For the text-containing cell, return its midpoint in [x, y] coordinate format. 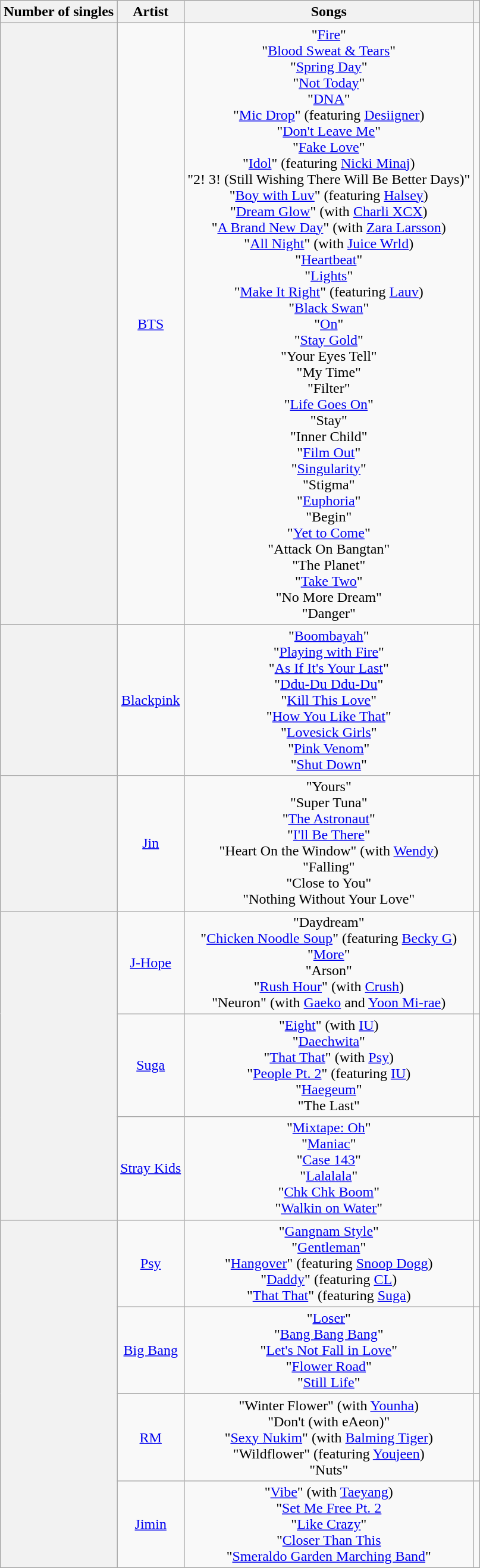
"Boombayah""Playing with Fire""As If It's Your Last""Ddu-Du Ddu-Du""Kill This Love""How You Like That""Lovesick Girls""Pink Venom""Shut Down" [329, 700]
Psy [151, 1263]
Jin [151, 843]
Stray Kids [151, 1168]
Big Bang [151, 1350]
"Loser""Bang Bang Bang""Let's Not Fall in Love""Flower Road""Still Life" [329, 1350]
Artist [151, 12]
Jimin [151, 1524]
"Gangnam Style""Gentleman""Hangover" (featuring Snoop Dogg)"Daddy" (featuring CL)"That That" (featuring Suga) [329, 1263]
"Winter Flower" (with Younha)"Don't (with eAeon)""Sexy Nukim" (with Balming Tiger)"Wildflower" (featuring Youjeen)"Nuts" [329, 1437]
RM [151, 1437]
Blackpink [151, 700]
"Eight" (with IU)"Daechwita""That That" (with Psy)"People Pt. 2" (featuring IU)"Haegeum""The Last" [329, 1066]
Suga [151, 1066]
Number of singles [59, 12]
J-Hope [151, 962]
"Daydream""Chicken Noodle Soup" (featuring Becky G)"More""Arson""Rush Hour" (with Crush)"Neuron" (with Gaeko and Yoon Mi-rae) [329, 962]
"Yours""Super Tuna""The Astronaut" "I'll Be There""Heart On the Window" (with Wendy)"Falling""Close to You""Nothing Without Your Love" [329, 843]
"Mixtape: Oh""Maniac""Case 143""Lalalala""Chk Chk Boom""Walkin on Water" [329, 1168]
BTS [151, 324]
"Vibe" (with Taeyang)"Set Me Free Pt. 2"Like Crazy""Closer Than This"Smeraldo Garden Marching Band" [329, 1524]
Songs [329, 12]
